Find where the given text appears and provide that cell's center as (X, Y) coordinate. 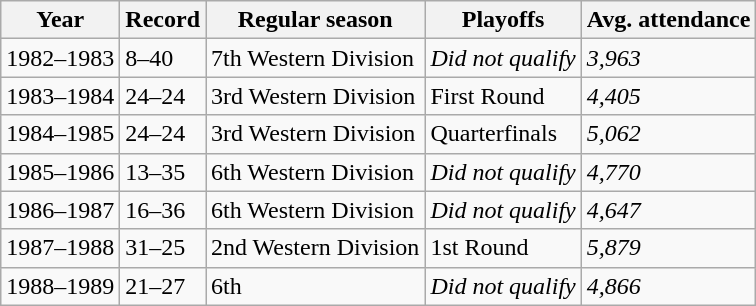
1983–1984 (60, 96)
3,963 (668, 58)
1985–1986 (60, 172)
1984–1985 (60, 134)
4,647 (668, 210)
8–40 (163, 58)
Playoffs (503, 20)
1987–1988 (60, 248)
Regular season (316, 20)
Avg. attendance (668, 20)
4,770 (668, 172)
1988–1989 (60, 286)
Year (60, 20)
Record (163, 20)
1st Round (503, 248)
6th (316, 286)
5,879 (668, 248)
16–36 (163, 210)
5,062 (668, 134)
First Round (503, 96)
31–25 (163, 248)
7th Western Division (316, 58)
2nd Western Division (316, 248)
Quarterfinals (503, 134)
13–35 (163, 172)
1986–1987 (60, 210)
1982–1983 (60, 58)
4,866 (668, 286)
21–27 (163, 286)
4,405 (668, 96)
